Extract the (X, Y) coordinate from the center of the cell holding the provided text.  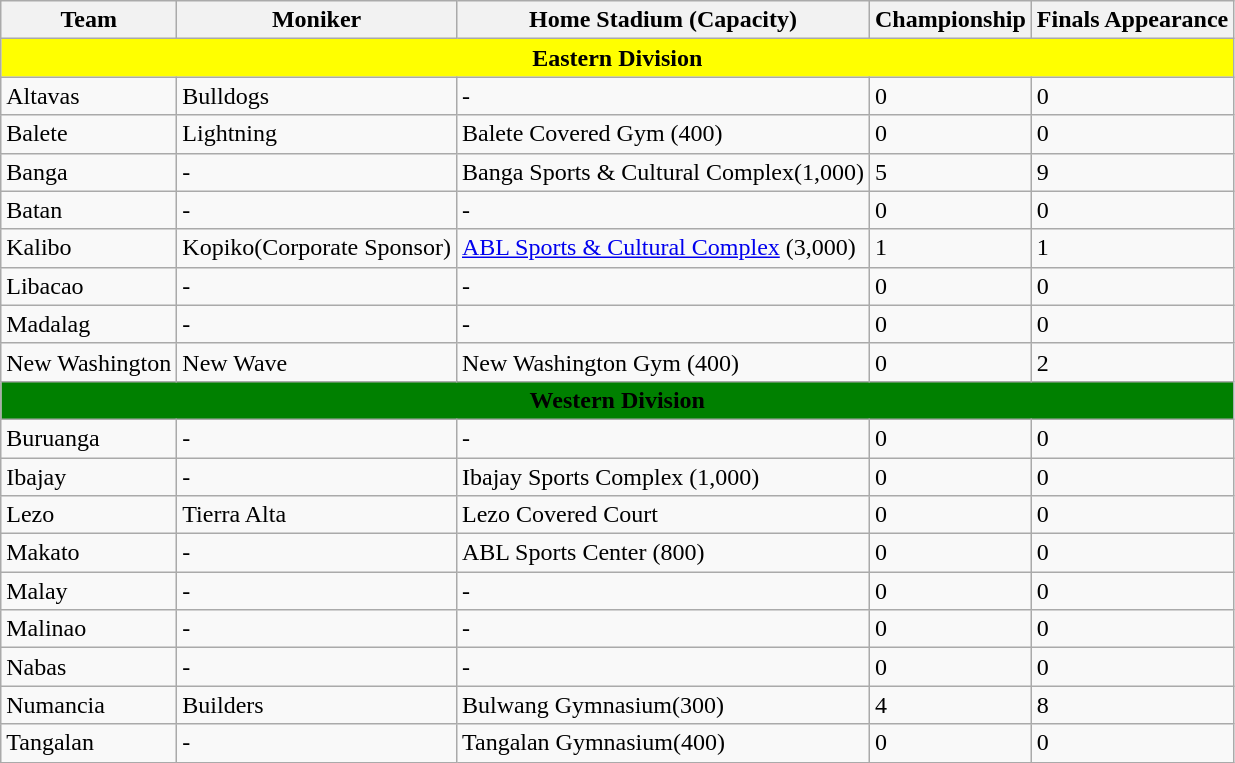
Eastern Division (618, 58)
Tangalan Gymnasium(400) (662, 743)
New Wave (317, 362)
Malinao (89, 629)
Banga Sports & Cultural Complex(1,000) (662, 172)
Finals Appearance (1132, 20)
Lightning (317, 134)
Numancia (89, 705)
Western Division (618, 400)
Balete (89, 134)
Bulldogs (317, 96)
Libacao (89, 286)
Lezo Covered Court (662, 515)
Malay (89, 591)
Balete Covered Gym (400) (662, 134)
ABL Sports Center (800) (662, 553)
Moniker (317, 20)
2 (1132, 362)
5 (951, 172)
Kalibo (89, 248)
Nabas (89, 667)
Ibajay (89, 477)
Team (89, 20)
ABL Sports & Cultural Complex (3,000) (662, 248)
9 (1132, 172)
New Washington Gym (400) (662, 362)
Tierra Alta (317, 515)
Makato (89, 553)
New Washington (89, 362)
Altavas (89, 96)
Banga (89, 172)
Madalag (89, 324)
Buruanga (89, 438)
Championship (951, 20)
Batan (89, 210)
8 (1132, 705)
Kopiko(Corporate Sponsor) (317, 248)
Ibajay Sports Complex (1,000) (662, 477)
Tangalan (89, 743)
4 (951, 705)
Builders (317, 705)
Bulwang Gymnasium(300) (662, 705)
Lezo (89, 515)
Home Stadium (Capacity) (662, 20)
